Identify which cell holds the provided text, then report its [X, Y] central coordinate. 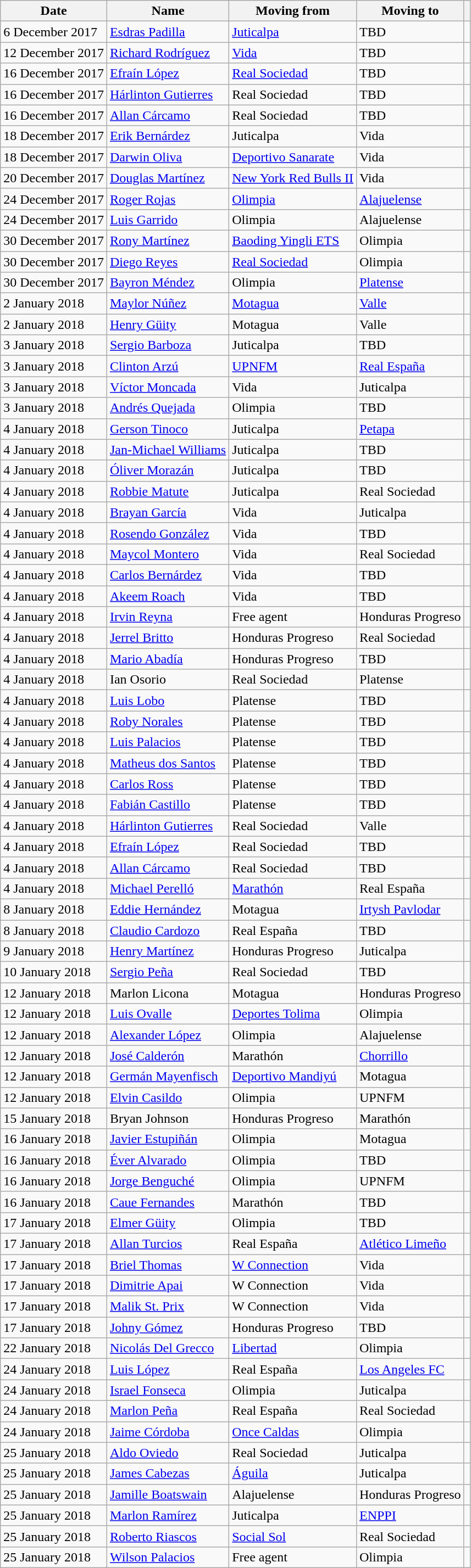
Andrés Quejada [168, 408]
Maylor Núñez [168, 304]
James Cabezas [168, 1474]
Éver Alvarado [168, 1160]
Brayan García [168, 512]
Wilson Palacios [168, 1557]
Clinton Arzú [168, 366]
Moving to [410, 11]
Bryan Johnson [168, 1118]
Chorrillo [410, 1056]
Marlon Licona [168, 993]
Libertad [293, 1348]
9 January 2018 [54, 951]
Diego Reyes [168, 262]
Jamille Boatswain [168, 1494]
Roby Norales [168, 721]
Briel Thomas [168, 1264]
Deportes Tolima [293, 1014]
Jerrel Britto [168, 638]
Luis Ovalle [168, 1014]
Javier Estupiñán [168, 1139]
Fabián Castillo [168, 805]
Carlos Bernárdez [168, 575]
20 December 2017 [54, 178]
Óliver Morazán [168, 471]
Caue Fernandes [168, 1202]
Irtysh Pavlodar [410, 909]
Luis Garrido [168, 220]
Once Caldas [293, 1432]
Dimitrie Apai [168, 1286]
Allan Turcios [168, 1244]
Sergio Peña [168, 972]
6 December 2017 [54, 32]
New York Red Bulls II [293, 178]
Gerson Tinoco [168, 429]
Maycol Montero [168, 554]
Esdras Padilla [168, 32]
Bayron Méndez [168, 283]
Luis Palacios [168, 742]
Matheus dos Santos [168, 763]
Elmer Güity [168, 1223]
Mario Abadía [168, 659]
Douglas Martínez [168, 178]
Name [168, 11]
Michael Perelló [168, 888]
Claudio Cardozo [168, 931]
Richard Rodríguez [168, 53]
Roberto Riascos [168, 1536]
Date [54, 11]
Ian Osorio [168, 680]
Jan-Michael Williams [168, 450]
Johny Gómez [168, 1328]
22 January 2018 [54, 1348]
Aldo Oviedo [168, 1453]
Marlon Peña [168, 1411]
ENPPI [410, 1515]
Roger Rojas [168, 199]
Los Angeles FC [410, 1369]
Moving from [293, 11]
Rosendo González [168, 533]
Luis Lobo [168, 701]
Águila [293, 1474]
Irvin Reyna [168, 617]
Rony Martínez [168, 240]
Henry Güity [168, 324]
Jorge Benguché [168, 1181]
Eddie Hernández [168, 909]
Akeem Roach [168, 596]
Atlético Limeño [410, 1244]
Petapa [410, 429]
Social Sol [293, 1536]
Víctor Moncada [168, 387]
Luis López [168, 1369]
Deportivo Mandiyú [293, 1077]
José Calderón [168, 1056]
Alexander López [168, 1035]
15 January 2018 [54, 1118]
Darwin Oliva [168, 157]
10 January 2018 [54, 972]
Robbie Matute [168, 491]
Israel Fonseca [168, 1390]
Marlon Ramírez [168, 1515]
Nicolás Del Grecco [168, 1348]
Baoding Yingli ETS [293, 240]
Deportivo Sanarate [293, 157]
Malik St. Prix [168, 1307]
Jaime Córdoba [168, 1432]
Henry Martínez [168, 951]
Carlos Ross [168, 784]
Elvin Casildo [168, 1097]
Germán Mayenfisch [168, 1077]
Erik Bernárdez [168, 136]
Sergio Barboza [168, 345]
12 December 2017 [54, 53]
